Return (x, y) of the center of cell containing provided text 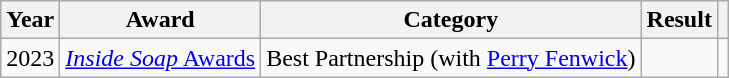
2023 (30, 58)
Year (30, 20)
Category (451, 20)
Result (679, 20)
Inside Soap Awards (160, 58)
Best Partnership (with Perry Fenwick) (451, 58)
Award (160, 20)
